Find where the given text appears and provide that cell's center as [X, Y] coordinate. 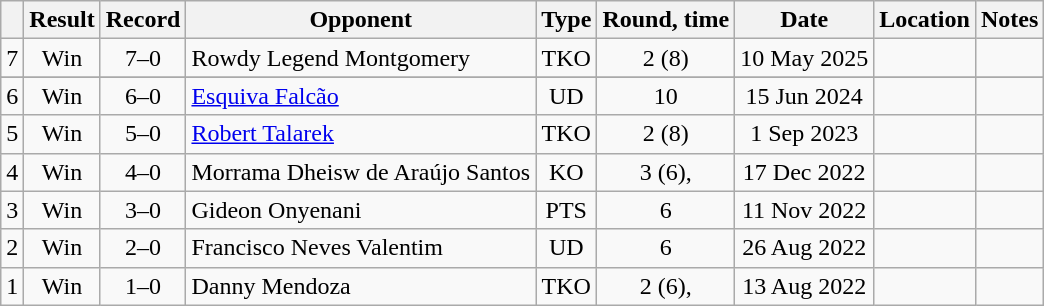
Round, time [666, 20]
Morrama Dheisw de Araújo Santos [361, 172]
KO [566, 172]
PTS [566, 210]
Date [804, 20]
Record [143, 20]
5 [12, 134]
3 (6), [666, 172]
Francisco Neves Valentim [361, 248]
1 [12, 286]
11 Nov 2022 [804, 210]
2–0 [143, 248]
3–0 [143, 210]
Result [62, 20]
Robert Talarek [361, 134]
Danny Mendoza [361, 286]
Opponent [361, 20]
1 Sep 2023 [804, 134]
Type [566, 20]
7–0 [143, 58]
17 Dec 2022 [804, 172]
Esquiva Falcão [361, 96]
10 [666, 96]
Location [925, 20]
10 May 2025 [804, 58]
Notes [1009, 20]
4–0 [143, 172]
7 [12, 58]
4 [12, 172]
Rowdy Legend Montgomery [361, 58]
3 [12, 210]
1–0 [143, 286]
6–0 [143, 96]
Gideon Onyenani [361, 210]
26 Aug 2022 [804, 248]
5–0 [143, 134]
15 Jun 2024 [804, 96]
13 Aug 2022 [804, 286]
2 (6), [666, 286]
2 [12, 248]
